Search for the cell housing the specified text and yield its [X, Y] center coordinate. 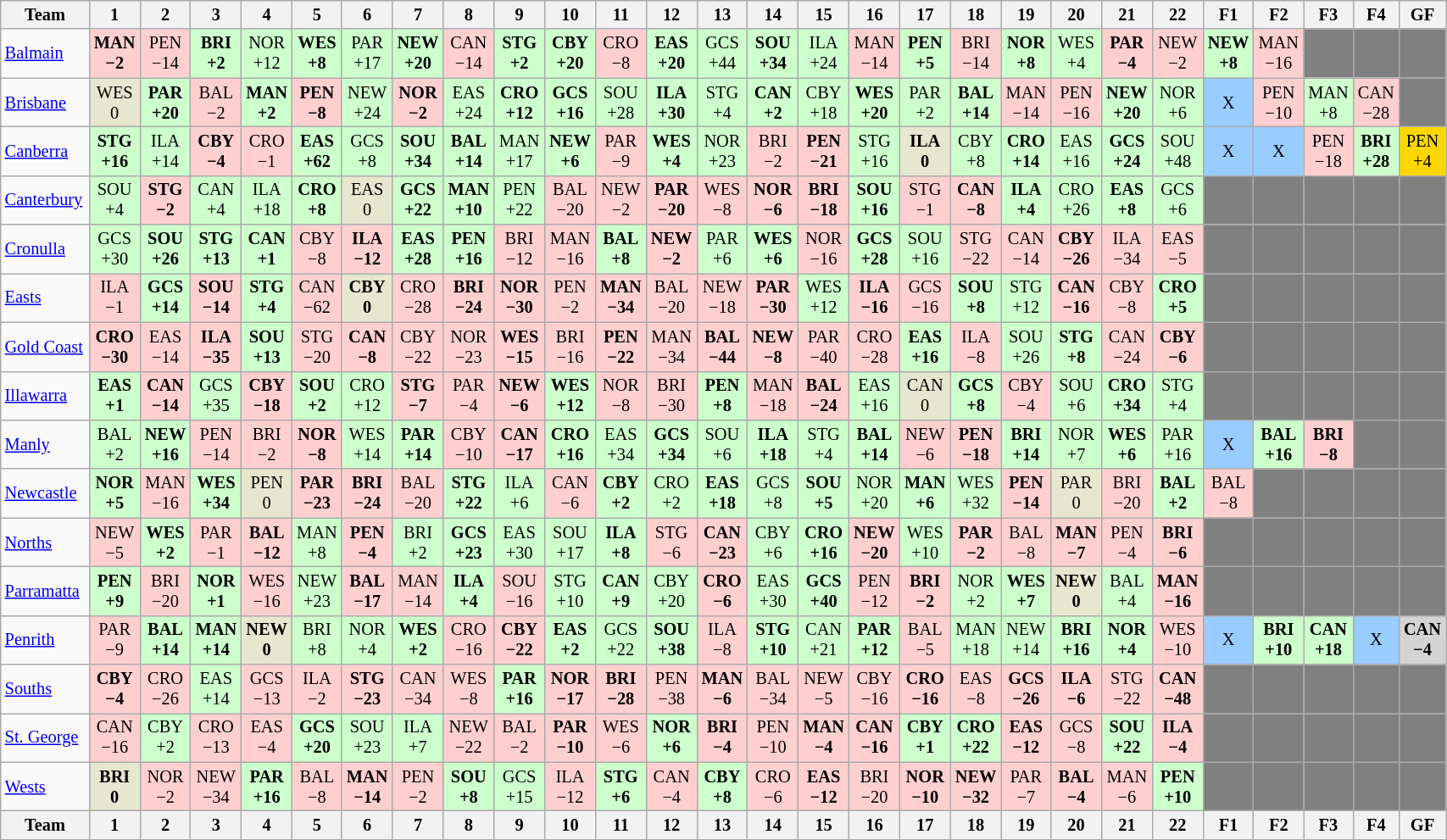
BRI+28 [1376, 151]
BAL−44 [722, 347]
CRO+34 [1127, 396]
Norths [46, 542]
GCS+44 [722, 53]
Balmain [46, 53]
STG−2 [165, 200]
MAN+6 [925, 493]
PAR+2 [925, 103]
PAR−40 [824, 347]
CAN+21 [824, 640]
CAN−23 [722, 542]
GCS−16 [925, 298]
WES+34 [216, 493]
CRO−8 [621, 53]
BAL+8 [621, 249]
SOU+17 [570, 542]
EAS−5 [1177, 249]
ILA+24 [824, 53]
ILA+7 [418, 737]
Parramatta [46, 591]
Cronulla [46, 249]
BRI−30 [671, 396]
BRI+8 [317, 640]
NOR+2 [976, 591]
GCS+34 [671, 444]
NEW−18 [722, 298]
SOU+4 [114, 200]
STG+6 [621, 787]
PAR−10 [570, 737]
WES−15 [520, 347]
WES+14 [367, 444]
NOR+5 [114, 493]
GCS+24 [1127, 151]
CBY−16 [874, 689]
MAN+14 [216, 640]
GCS+6 [1177, 200]
MAN+17 [520, 151]
CAN0 [925, 396]
CRO−30 [114, 347]
ILA−4 [1177, 737]
NEW+24 [367, 103]
PEN+8 [722, 396]
BRI−6 [1177, 542]
Manly [46, 444]
GCS+23 [469, 542]
ILA+6 [520, 493]
BRI−28 [621, 689]
EAS+8 [1127, 200]
EAS−4 [267, 737]
CAN+1 [267, 249]
CBY0 [367, 298]
NOR+23 [722, 151]
STG+13 [216, 249]
NEW−34 [216, 787]
ILA0 [925, 151]
CAN−24 [1127, 347]
CRO−13 [216, 737]
PEN+9 [114, 591]
GCS−26 [1026, 689]
PEN+22 [520, 200]
STG+12 [1026, 298]
NEW+6 [570, 151]
SOU+48 [1177, 151]
NEW+8 [1228, 53]
STG−7 [418, 396]
CBY+6 [773, 542]
BRI−8 [1329, 444]
EAS+20 [671, 53]
BRI−14 [976, 53]
SOU+2 [317, 396]
CAN−34 [418, 689]
GCS+30 [114, 249]
MAN+2 [267, 103]
MAN−7 [1077, 542]
PAR−1 [216, 542]
ILA−35 [216, 347]
PEN−16 [1077, 103]
PAR−7 [1026, 787]
NEW−20 [874, 542]
WES+32 [976, 493]
NEW+16 [165, 444]
PAR0 [1077, 493]
Penrith [46, 640]
EAS−14 [165, 347]
BAL−24 [824, 396]
BAL+16 [1278, 444]
PAR+6 [722, 249]
GCS+16 [570, 103]
SOU+23 [367, 737]
ILA+30 [671, 103]
PEN−22 [621, 347]
CRO+5 [1177, 298]
MAN−18 [773, 396]
NOR−10 [925, 787]
WES−10 [1177, 640]
SOU+5 [824, 493]
CAN−62 [317, 298]
NOR−30 [520, 298]
CAN+2 [773, 103]
BAL−4 [1077, 787]
EAS+1 [114, 396]
EAS+24 [469, 103]
STG−6 [671, 542]
NOR+12 [267, 53]
WES0 [114, 103]
PEN+10 [1177, 787]
CAN−28 [1376, 103]
ILA−6 [1077, 689]
CBY−18 [267, 396]
GCS+14 [165, 298]
STG−1 [925, 200]
BRI+16 [1077, 640]
EAS+62 [317, 151]
Newcastle [46, 493]
SOU+28 [621, 103]
GCS+35 [216, 396]
NOR−23 [469, 347]
STG+2 [520, 53]
NOR+8 [1026, 53]
CAN+18 [1329, 640]
PAR−30 [773, 298]
PEN−38 [671, 689]
EAS+28 [418, 249]
BRI+10 [1278, 640]
EAS+18 [722, 493]
GCS−13 [267, 689]
PEN0 [267, 493]
Wests [46, 787]
GCS+15 [520, 787]
CRO+8 [317, 200]
GCS+28 [874, 249]
CRO−26 [165, 689]
STG−20 [317, 347]
SOU+38 [671, 640]
NEW+14 [1026, 640]
Gold Coast [46, 347]
PAR−23 [317, 493]
Canberra [46, 151]
MAN−4 [824, 737]
NEW−22 [469, 737]
NOR+20 [874, 493]
PAR−2 [976, 542]
CRO+14 [1026, 151]
STG−23 [367, 689]
STG+8 [1077, 347]
ILA+14 [165, 151]
BRI−12 [520, 249]
ILA−1 [114, 298]
PEN+4 [1422, 151]
NOR−17 [570, 689]
SOU−14 [216, 298]
ILA−34 [1127, 249]
PEN−12 [874, 591]
NOR−16 [824, 249]
EAS+2 [570, 640]
CRO−1 [267, 151]
EAS+34 [621, 444]
PEN−21 [824, 151]
GCS+20 [317, 737]
BRI−4 [722, 737]
EAS+14 [216, 689]
St. George [46, 737]
PAR+20 [165, 103]
BRI−18 [824, 200]
BAL−17 [367, 591]
MAN−2 [114, 53]
Illawarra [46, 396]
Brisbane [46, 103]
Canterbury [46, 200]
ILA−2 [317, 689]
ILA+8 [621, 542]
WES−16 [267, 591]
CAN+9 [621, 591]
BRI−16 [570, 347]
PEN+16 [469, 249]
EAS0 [367, 200]
GCS+40 [824, 591]
NOR−6 [773, 200]
PAR+12 [874, 640]
BRI0 [114, 787]
WES+10 [925, 542]
CBY−26 [1077, 249]
EAS−8 [976, 689]
CBY+18 [824, 103]
CAN−17 [520, 444]
CBY+1 [925, 737]
CAN−48 [1177, 689]
SOU+22 [1127, 737]
BAL−5 [925, 640]
PEN−8 [317, 103]
WES−6 [621, 737]
PAR+17 [367, 53]
BRI+14 [1026, 444]
BAL−12 [267, 542]
NEW−32 [976, 787]
CRO+26 [1077, 200]
NOR+7 [1077, 444]
CRO+2 [671, 493]
GCS−8 [1077, 737]
MAN+10 [469, 200]
STG+22 [469, 493]
NEW+23 [317, 591]
CAN+4 [216, 200]
PEN+5 [925, 53]
Easts [46, 298]
NOR+1 [216, 591]
ILA−16 [874, 298]
SOU−16 [520, 591]
WES+8 [317, 53]
SOU+13 [267, 347]
MAN+18 [976, 640]
Souths [46, 689]
CAN−6 [570, 493]
BAL−34 [773, 689]
BAL+4 [1127, 591]
CBY−6 [1177, 347]
WES+20 [874, 103]
CBY−10 [469, 444]
CRO+22 [976, 737]
PAR+14 [418, 444]
WES+7 [1026, 591]
NEW−8 [773, 347]
PAR−20 [671, 200]
